Pinpoint the cell where the given text exists, returning its (X, Y) midpoint coordinate. 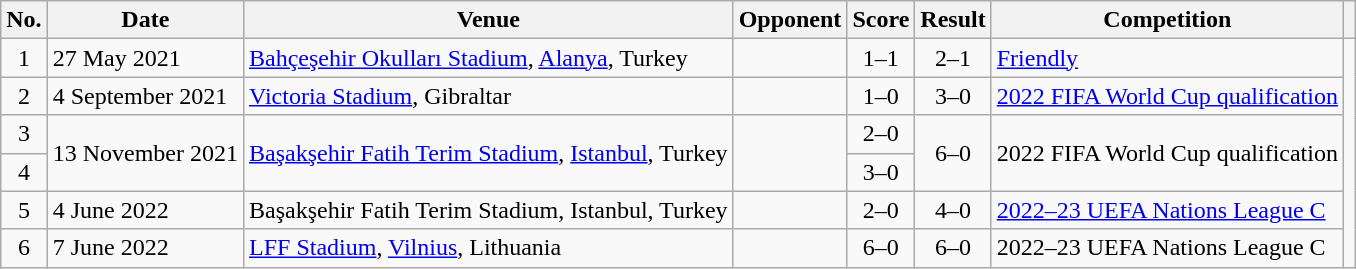
1–0 (881, 96)
No. (24, 20)
Date (145, 20)
7 June 2022 (145, 248)
1–1 (881, 58)
Result (953, 20)
Score (881, 20)
4–0 (953, 210)
5 (24, 210)
Friendly (1167, 58)
3 (24, 134)
Victoria Stadium, Gibraltar (489, 96)
6 (24, 248)
Competition (1167, 20)
Opponent (790, 20)
4 (24, 172)
Bahçeşehir Okulları Stadium, Alanya, Turkey (489, 58)
1 (24, 58)
13 November 2021 (145, 153)
2–1 (953, 58)
Venue (489, 20)
LFF Stadium, Vilnius, Lithuania (489, 248)
4 September 2021 (145, 96)
4 June 2022 (145, 210)
27 May 2021 (145, 58)
2 (24, 96)
